Detect which cell encompasses the target text, then output its [X, Y] center coordinate. 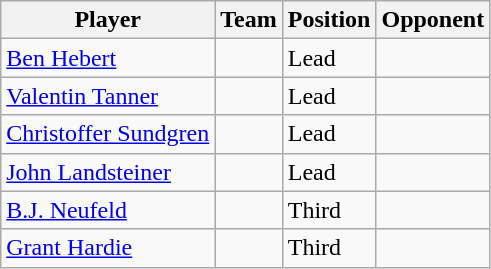
Player [108, 20]
B.J. Neufeld [108, 210]
Valentin Tanner [108, 96]
Opponent [433, 20]
Christoffer Sundgren [108, 134]
Grant Hardie [108, 248]
Team [249, 20]
John Landsteiner [108, 172]
Ben Hebert [108, 58]
Position [329, 20]
